Extract the (x, y) coordinate from the center of the cell holding the provided text.  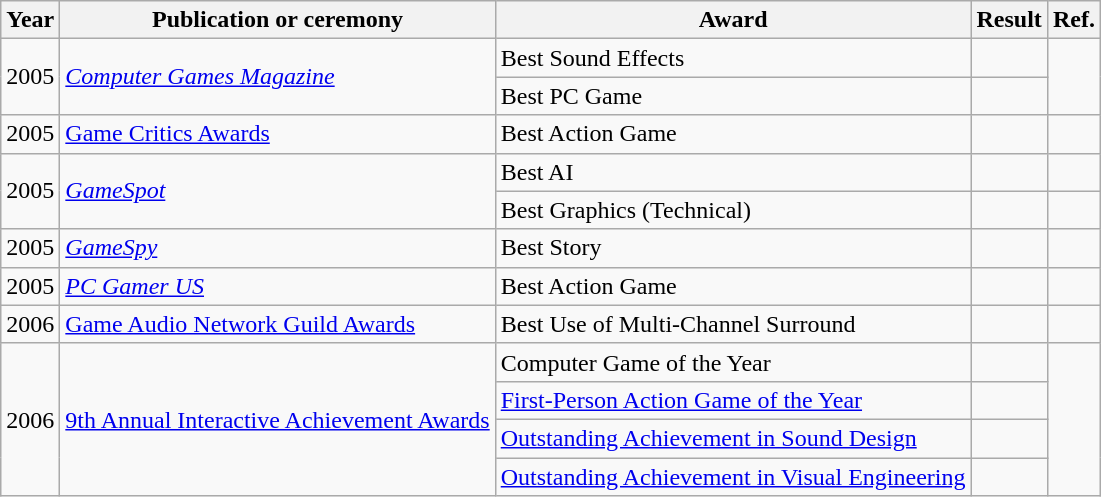
Award (733, 20)
Best Sound Effects (733, 58)
Best Use of Multi-Channel Surround (733, 324)
Game Critics Awards (278, 134)
Publication or ceremony (278, 20)
PC Gamer US (278, 286)
GameSpot (278, 191)
Game Audio Network Guild Awards (278, 324)
First-Person Action Game of the Year (733, 400)
Year (30, 20)
Best PC Game (733, 96)
Ref. (1074, 20)
Computer Games Magazine (278, 77)
Result (1009, 20)
Outstanding Achievement in Sound Design (733, 438)
Outstanding Achievement in Visual Engineering (733, 477)
Best AI (733, 172)
9th Annual Interactive Achievement Awards (278, 419)
GameSpy (278, 248)
Best Story (733, 248)
Computer Game of the Year (733, 362)
Best Graphics (Technical) (733, 210)
